Pinpoint the cell where the given text exists, returning its (x, y) midpoint coordinate. 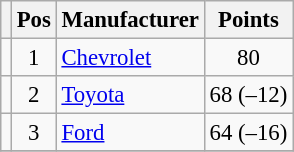
68 (–12) (248, 95)
Points (248, 20)
Manufacturer (130, 20)
Ford (130, 133)
1 (34, 58)
80 (248, 58)
Toyota (130, 95)
Chevrolet (130, 58)
Pos (34, 20)
3 (34, 133)
64 (–16) (248, 133)
2 (34, 95)
